Extract the [x, y] coordinate from the center of the cell holding the provided text.  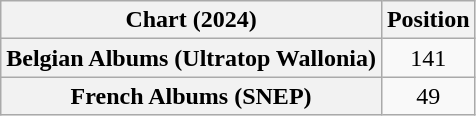
49 [428, 96]
Position [428, 20]
141 [428, 58]
French Albums (SNEP) [192, 96]
Belgian Albums (Ultratop Wallonia) [192, 58]
Chart (2024) [192, 20]
